Extract the [x, y] coordinate from the center of the cell holding the provided text.  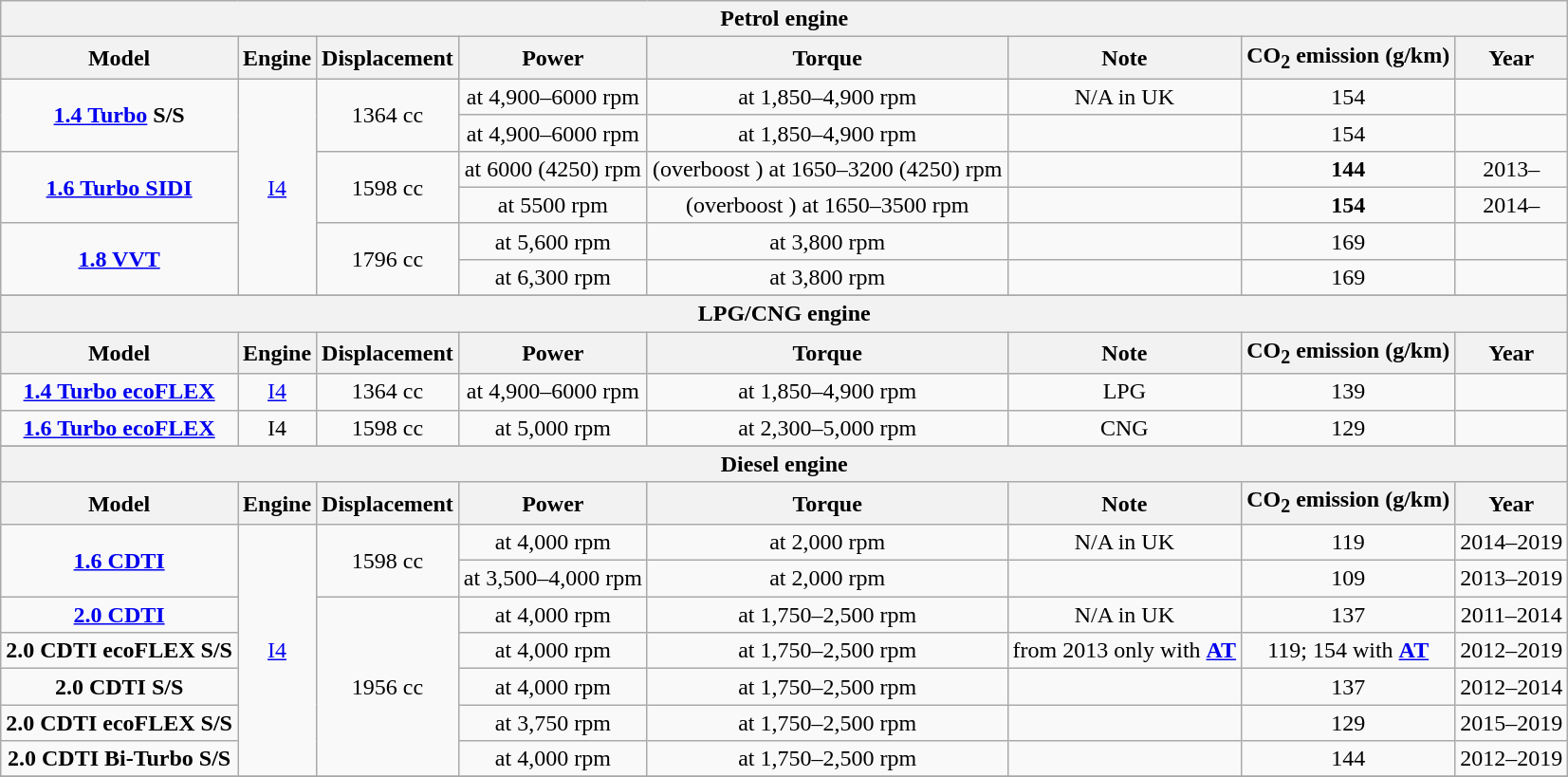
119; 154 with AT [1349, 651]
2014– [1512, 205]
1.8 VVT [120, 259]
at 5500 rpm [552, 205]
1.4 Turbo ecoFLEX [120, 392]
2012–2014 [1512, 687]
Petrol engine [784, 19]
2014–2019 [1512, 542]
at 3,750 rpm [552, 723]
(overboost ) at 1650–3200 (4250) rpm [827, 169]
LPG/CNG engine [784, 314]
109 [1349, 579]
1.6 Turbo ecoFLEX [120, 428]
Diesel engine [784, 464]
119 [1349, 542]
1796 cc [388, 259]
at 5,600 rpm [552, 241]
2013–2019 [1512, 579]
2013– [1512, 169]
2.0 CDTI Bi-Turbo S/S [120, 759]
at 2,300–5,000 rpm [827, 428]
139 [1349, 392]
2.0 CDTI S/S [120, 687]
at 6,300 rpm [552, 277]
(overboost ) at 1650–3500 rpm [827, 205]
at 3,500–4,000 rpm [552, 579]
1.6 CDTI [120, 560]
1.4 Turbo S/S [120, 115]
2.0 CDTI [120, 615]
1956 cc [388, 687]
at 6000 (4250) rpm [552, 169]
LPG [1125, 392]
2015–2019 [1512, 723]
2011–2014 [1512, 615]
at 5,000 rpm [552, 428]
1.6 Turbo SIDI [120, 187]
from 2013 only with AT [1125, 651]
CNG [1125, 428]
